Provide the (x, y) coordinate of the cell's center where the given text is located.  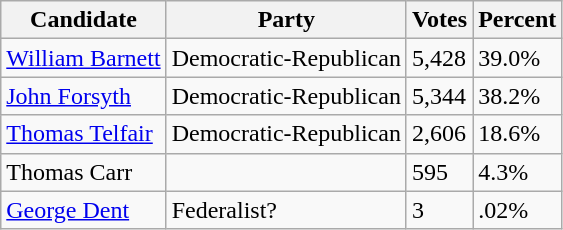
Party (286, 20)
William Barnett (84, 58)
John Forsyth (84, 96)
39.0% (518, 58)
Votes (439, 20)
George Dent (84, 210)
Thomas Carr (84, 172)
Candidate (84, 20)
18.6% (518, 134)
3 (439, 210)
4.3% (518, 172)
.02% (518, 210)
5,344 (439, 96)
Thomas Telfair (84, 134)
2,606 (439, 134)
5,428 (439, 58)
Federalist? (286, 210)
38.2% (518, 96)
595 (439, 172)
Percent (518, 20)
